Scan for the cell matching the given text and deliver its (x, y) coordinate at center. 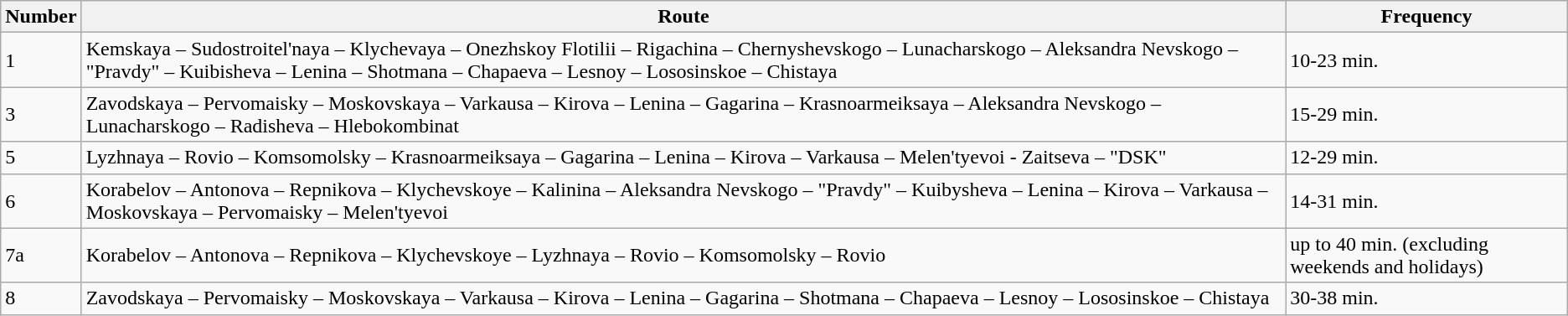
Lyzhnaya – Rovio – Komsomolsky – Krasnoarmeiksaya – Gagarina – Lenina – Kirova – Varkausa – Melen'tyevoi - Zaitseva – "DSK" (683, 158)
5 (41, 158)
10-23 min. (1427, 60)
3 (41, 114)
Zavodskaya – Pervomaisky – Moskovskaya – Varkausa – Kirova – Lenina – Gagarina – Shotmana – Chapaeva – Lesnoy – Lososinskoe – Chistaya (683, 298)
Korabelov – Antonova – Repnikova – Klychevskoye – Lyzhnaya – Rovio – Komsomolsky – Rovio (683, 255)
14-31 min. (1427, 201)
7a (41, 255)
up to 40 min. (excluding weekends and holidays) (1427, 255)
8 (41, 298)
12-29 min. (1427, 158)
Frequency (1427, 17)
15-29 min. (1427, 114)
Number (41, 17)
6 (41, 201)
30-38 min. (1427, 298)
Route (683, 17)
1 (41, 60)
